Determine the (x, y) coordinate at the center of the cell enclosing the given text.  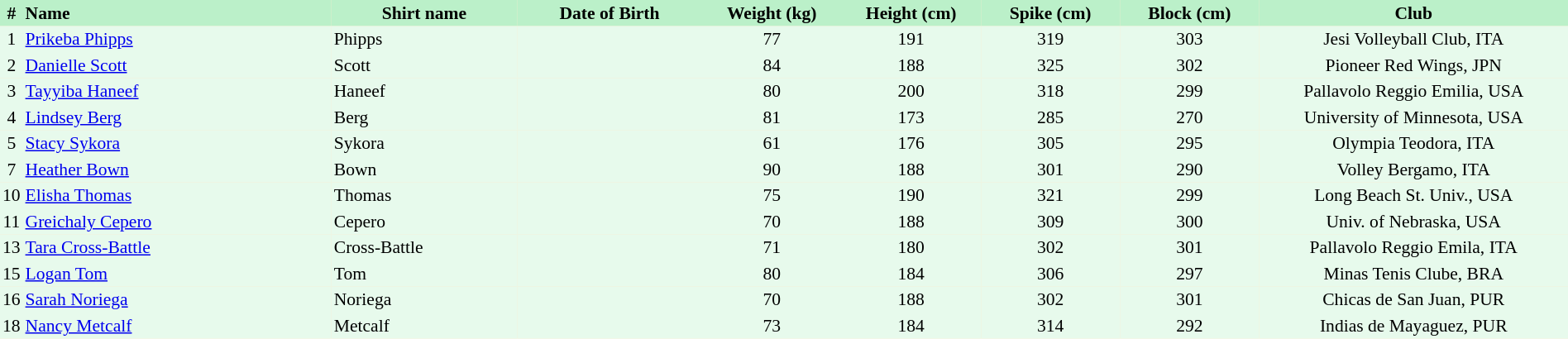
13 (12, 248)
Block (cm) (1189, 13)
73 (772, 326)
Bown (424, 169)
16 (12, 299)
Metcalf (424, 326)
4 (12, 117)
84 (772, 65)
191 (911, 40)
Name (177, 13)
2 (12, 65)
285 (1050, 117)
319 (1050, 40)
Logan Tom (177, 274)
290 (1189, 169)
200 (911, 91)
61 (772, 144)
11 (12, 222)
297 (1189, 274)
Phipps (424, 40)
270 (1189, 117)
75 (772, 195)
300 (1189, 222)
306 (1050, 274)
Prikeba Phipps (177, 40)
Heather Bown (177, 169)
Univ. of Nebraska, USA (1413, 222)
Lindsey Berg (177, 117)
Danielle Scott (177, 65)
3 (12, 91)
295 (1189, 144)
Sykora (424, 144)
Tayyiba Haneef (177, 91)
90 (772, 169)
Pallavolo Reggio Emilia, USA (1413, 91)
77 (772, 40)
325 (1050, 65)
71 (772, 248)
Indias de Mayaguez, PUR (1413, 326)
314 (1050, 326)
Noriega (424, 299)
176 (911, 144)
Minas Tenis Clube, BRA (1413, 274)
Berg (424, 117)
Cross-Battle (424, 248)
Elisha Thomas (177, 195)
303 (1189, 40)
7 (12, 169)
Olympia Teodora, ITA (1413, 144)
15 (12, 274)
Stacy Sykora (177, 144)
Pioneer Red Wings, JPN (1413, 65)
309 (1050, 222)
Chicas de San Juan, PUR (1413, 299)
# (12, 13)
Haneef (424, 91)
Tom (424, 274)
University of Minnesota, USA (1413, 117)
81 (772, 117)
190 (911, 195)
Scott (424, 65)
Greichaly Cepero (177, 222)
Date of Birth (610, 13)
Sarah Noriega (177, 299)
Club (1413, 13)
18 (12, 326)
Shirt name (424, 13)
292 (1189, 326)
Pallavolo Reggio Emila, ITA (1413, 248)
305 (1050, 144)
10 (12, 195)
Nancy Metcalf (177, 326)
Jesi Volleyball Club, ITA (1413, 40)
Tara Cross-Battle (177, 248)
Volley Bergamo, ITA (1413, 169)
Long Beach St. Univ., USA (1413, 195)
318 (1050, 91)
Height (cm) (911, 13)
180 (911, 248)
Thomas (424, 195)
1 (12, 40)
Cepero (424, 222)
321 (1050, 195)
Weight (kg) (772, 13)
173 (911, 117)
Spike (cm) (1050, 13)
5 (12, 144)
